Extract the (x, y) coordinate from the center of the cell holding the provided text.  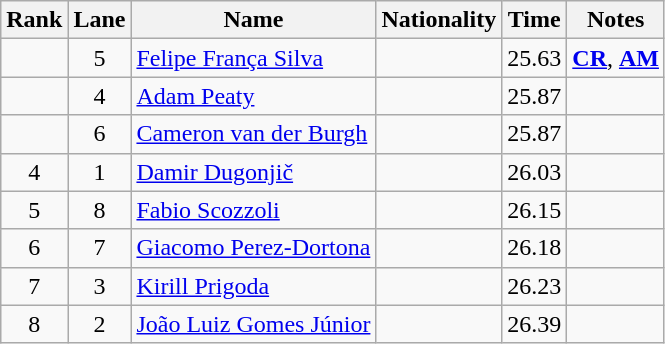
Time (534, 20)
25.63 (534, 58)
Adam Peaty (254, 96)
Fabio Scozzoli (254, 210)
26.18 (534, 248)
Giacomo Perez-Dortona (254, 248)
Cameron van der Burgh (254, 134)
Damir Dugonjič (254, 172)
26.39 (534, 324)
Nationality (439, 20)
26.23 (534, 286)
João Luiz Gomes Júnior (254, 324)
CR, AM (616, 58)
1 (100, 172)
26.03 (534, 172)
Felipe França Silva (254, 58)
2 (100, 324)
Kirill Prigoda (254, 286)
Notes (616, 20)
26.15 (534, 210)
Name (254, 20)
Lane (100, 20)
3 (100, 286)
Rank (34, 20)
